Output the [x, y] coordinate of the center of the cell containing the given text.  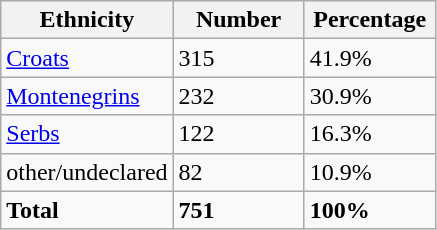
other/undeclared [87, 172]
100% [370, 210]
Serbs [87, 134]
30.9% [370, 96]
232 [238, 96]
Ethnicity [87, 20]
315 [238, 58]
122 [238, 134]
41.9% [370, 58]
Total [87, 210]
10.9% [370, 172]
16.3% [370, 134]
Montenegrins [87, 96]
Number [238, 20]
Croats [87, 58]
82 [238, 172]
751 [238, 210]
Percentage [370, 20]
